Search for the cell housing the specified text and yield its (X, Y) center coordinate. 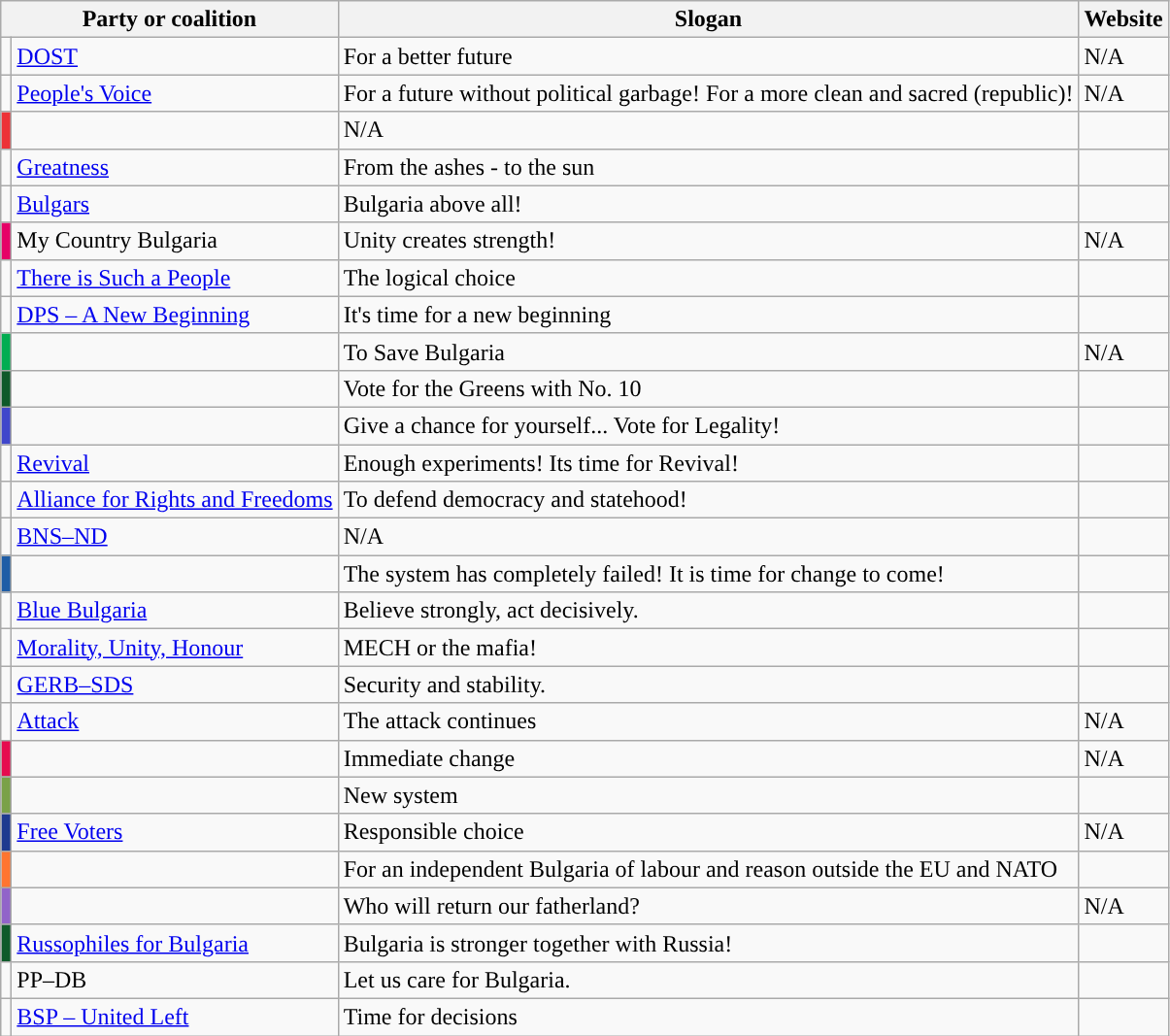
New system (709, 795)
Russophiles for Bulgaria (175, 943)
My Country Bulgaria (175, 241)
DOST (175, 56)
To defend democracy and statehood! (709, 500)
Responsible choice (709, 832)
Vote for the Greens with No. 10 (709, 388)
Website (1123, 19)
BSP – United Left (175, 1017)
Immediate change (709, 758)
The system has completely failed! It is time for change to come! (709, 574)
Let us care for Bulgaria. (709, 980)
For a future without political garbage! For a more clean and sacred (republic)! (709, 93)
Security and stability. (709, 685)
From the ashes - to the sun (709, 167)
Bulgaria above all! (709, 204)
Time for decisions (709, 1017)
Revival (175, 463)
People's Voice (175, 93)
Bulgaria is stronger together with Russia! (709, 943)
To Save Bulgaria (709, 351)
Enough experiments! Its time for Revival! (709, 463)
PP–DB (175, 980)
Free Voters (175, 832)
GERB–SDS (175, 685)
For an independent Bulgaria of labour and reason outside the EU and NATO (709, 869)
Blue Bulgaria (175, 611)
For a better future (709, 56)
DPS – A New Beginning (175, 315)
Believe strongly, act decisively. (709, 611)
Alliance for Rights and Freedoms (175, 500)
Attack (175, 721)
Slogan (709, 19)
The attack continues (709, 721)
It's time for a new beginning (709, 315)
Who will return our fatherland? (709, 906)
Greatness (175, 167)
Bulgars (175, 204)
BNS–ND (175, 537)
Unity creates strength! (709, 241)
MECH or the mafia! (709, 648)
Party or coalition (169, 19)
Morality, Unity, Honour (175, 648)
The logical choice (709, 278)
There is Such a People (175, 278)
Give a chance for yourself... Vote for Legality! (709, 425)
